From the cell containing the given text, extract its center point as [X, Y] coordinate. 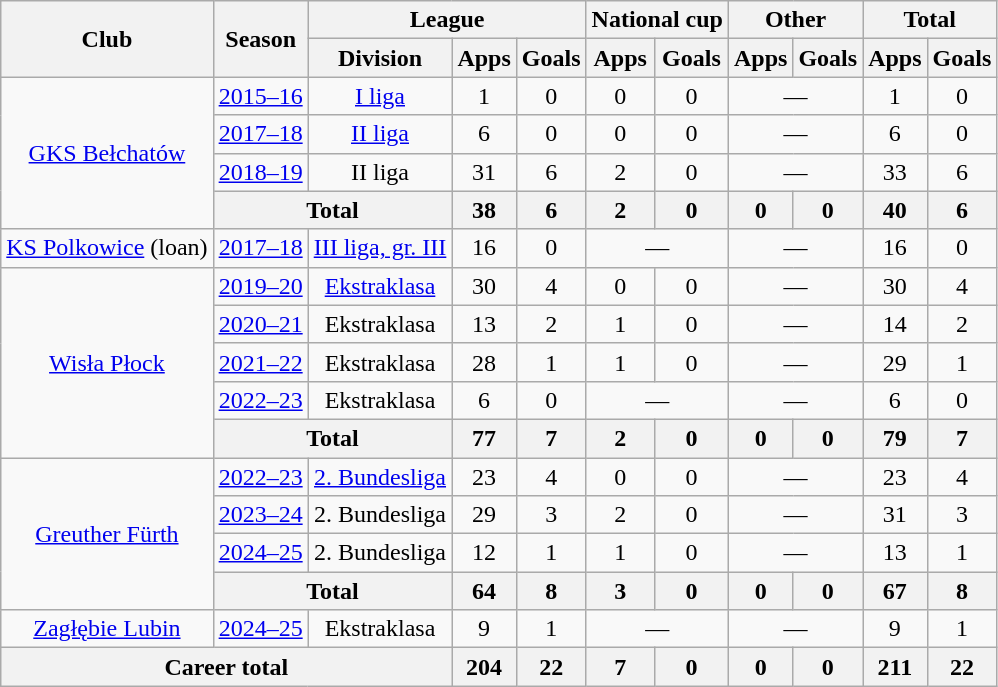
2023–24 [260, 515]
2015–16 [260, 96]
67 [895, 591]
III liga, gr. III [380, 248]
38 [484, 210]
Zagłębie Lubin [107, 629]
GKS Bełchatów [107, 153]
I liga [380, 96]
2019–20 [260, 286]
77 [484, 438]
64 [484, 591]
Wisła Płock [107, 362]
2021–22 [260, 362]
2020–21 [260, 324]
2018–19 [260, 172]
12 [484, 553]
28 [484, 362]
League [447, 20]
Division [380, 58]
204 [484, 667]
40 [895, 210]
KS Polkowice (loan) [107, 248]
National cup [657, 20]
211 [895, 667]
14 [895, 324]
33 [895, 172]
Other [795, 20]
Career total [226, 667]
Greuther Fürth [107, 534]
Club [107, 39]
79 [895, 438]
Season [260, 39]
